Detect which cell encompasses the target text, then output its (x, y) center coordinate. 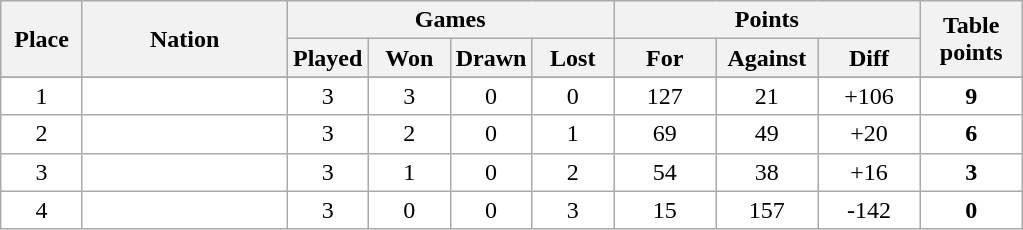
49 (767, 134)
For (665, 58)
Won (409, 58)
+106 (869, 96)
Diff (869, 58)
+16 (869, 172)
Place (42, 39)
Played (328, 58)
38 (767, 172)
127 (665, 96)
54 (665, 172)
21 (767, 96)
4 (42, 210)
Nation (184, 39)
Games (450, 20)
69 (665, 134)
157 (767, 210)
-142 (869, 210)
Lost (573, 58)
Points (767, 20)
Against (767, 58)
9 (971, 96)
15 (665, 210)
Drawn (491, 58)
+20 (869, 134)
Tablepoints (971, 39)
6 (971, 134)
